From the cell containing the given text, extract its center point as [x, y] coordinate. 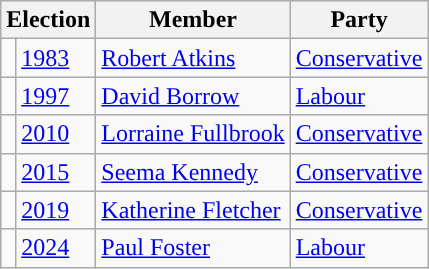
2024 [56, 248]
2015 [56, 172]
Robert Atkins [193, 58]
Paul Foster [193, 248]
1997 [56, 96]
Lorraine Fullbrook [193, 134]
Seema Kennedy [193, 172]
2019 [56, 210]
Member [193, 20]
1983 [56, 58]
Election [48, 20]
David Borrow [193, 96]
Party [359, 20]
Katherine Fletcher [193, 210]
2010 [56, 134]
